Identify which cell holds the provided text, then report its [x, y] central coordinate. 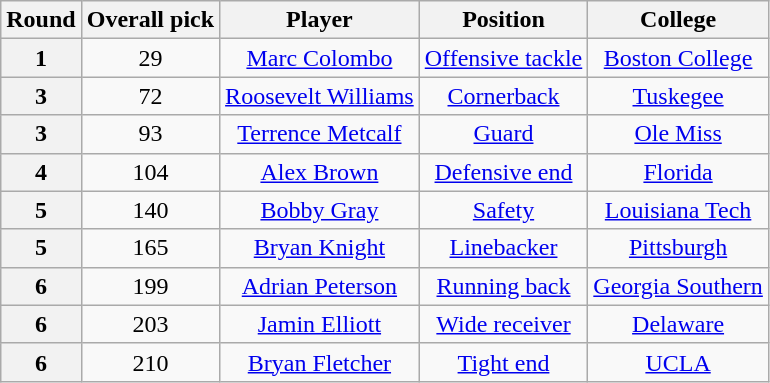
Adrian Peterson [320, 286]
Running back [504, 286]
UCLA [678, 362]
Safety [504, 210]
140 [150, 210]
Bryan Knight [320, 248]
Wide receiver [504, 324]
Linebacker [504, 248]
Cornerback [504, 96]
Bryan Fletcher [320, 362]
Offensive tackle [504, 58]
Defensive end [504, 172]
Position [504, 20]
Boston College [678, 58]
College [678, 20]
4 [41, 172]
Florida [678, 172]
Tight end [504, 362]
165 [150, 248]
199 [150, 286]
Delaware [678, 324]
Georgia Southern [678, 286]
Bobby Gray [320, 210]
Marc Colombo [320, 58]
Overall pick [150, 20]
Ole Miss [678, 134]
210 [150, 362]
203 [150, 324]
Louisiana Tech [678, 210]
1 [41, 58]
104 [150, 172]
Jamin Elliott [320, 324]
Roosevelt Williams [320, 96]
Round [41, 20]
Alex Brown [320, 172]
Pittsburgh [678, 248]
29 [150, 58]
Player [320, 20]
Guard [504, 134]
72 [150, 96]
Tuskegee [678, 96]
Terrence Metcalf [320, 134]
93 [150, 134]
